Pinpoint the cell where the given text exists, returning its [x, y] midpoint coordinate. 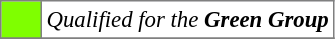
Qualified for the Green Group [188, 20]
